Capture the cell that displays the provided text and extract its (X, Y) central coordinate. 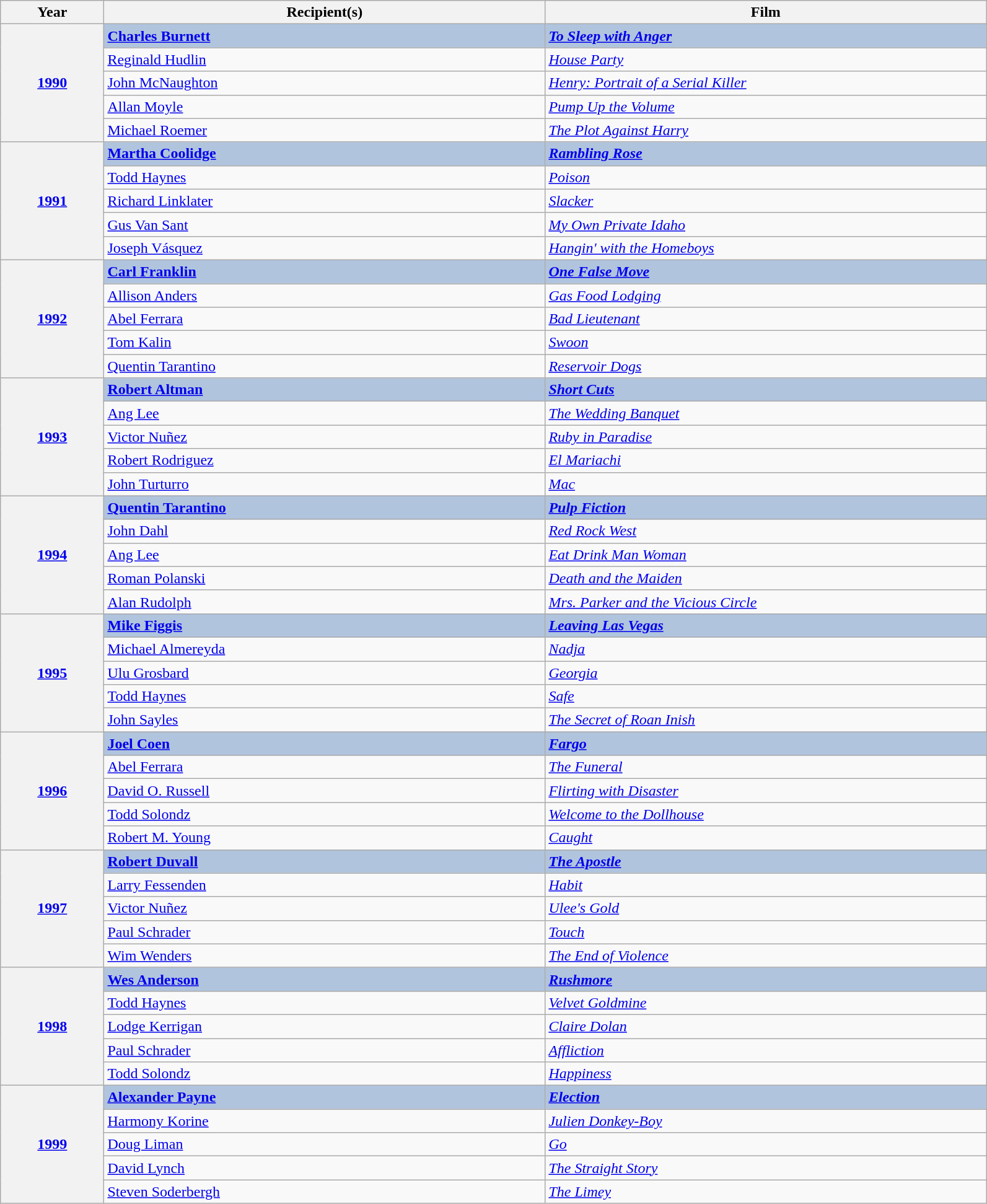
Touch (766, 932)
Leaving Las Vegas (766, 625)
Henry: Portrait of a Serial Killer (766, 83)
The Apostle (766, 861)
Carl Franklin (325, 271)
Lodge Kerrigan (325, 1026)
1998 (52, 1026)
John Turturro (325, 484)
Gas Food Lodging (766, 296)
1997 (52, 908)
Eat Drink Man Woman (766, 555)
Nadja (766, 649)
House Party (766, 59)
The Funeral (766, 767)
Slacker (766, 201)
Red Rock West (766, 531)
Harmony Korine (325, 1121)
Ulu Grosbard (325, 672)
Swoon (766, 343)
1991 (52, 201)
Richard Linklater (325, 201)
Caught (766, 838)
One False Move (766, 271)
Michael Roemer (325, 130)
Safe (766, 696)
John McNaughton (325, 83)
Happiness (766, 1074)
Robert Altman (325, 390)
Fargo (766, 744)
Robert Duvall (325, 861)
Mrs. Parker and the Vicious Circle (766, 602)
Claire Dolan (766, 1026)
Velvet Goldmine (766, 1003)
John Dahl (325, 531)
Larry Fessenden (325, 885)
Martha Coolidge (325, 154)
Go (766, 1145)
Joel Coen (325, 744)
Recipient(s) (325, 12)
Ulee's Gold (766, 908)
Mike Figgis (325, 625)
The Plot Against Harry (766, 130)
My Own Private Idaho (766, 224)
Michael Almereyda (325, 649)
Rambling Rose (766, 154)
1994 (52, 555)
Year (52, 12)
Short Cuts (766, 390)
Film (766, 12)
Allan Moyle (325, 107)
1999 (52, 1145)
Habit (766, 885)
1990 (52, 83)
1992 (52, 319)
Reservoir Dogs (766, 366)
Rushmore (766, 979)
Robert M. Young (325, 838)
Pulp Fiction (766, 508)
Pump Up the Volume (766, 107)
Allison Anders (325, 296)
Alexander Payne (325, 1097)
The Straight Story (766, 1168)
Flirting with Disaster (766, 791)
1996 (52, 791)
Alan Rudolph (325, 602)
1995 (52, 672)
The Limey (766, 1192)
Bad Lieutenant (766, 319)
The End of Violence (766, 956)
David O. Russell (325, 791)
John Sayles (325, 720)
Gus Van Sant (325, 224)
Robert Rodriguez (325, 460)
Georgia (766, 672)
Wim Wenders (325, 956)
Tom Kalin (325, 343)
The Secret of Roan Inish (766, 720)
Mac (766, 484)
Charles Burnett (325, 36)
Ruby in Paradise (766, 437)
Wes Anderson (325, 979)
Death and the Maiden (766, 578)
David Lynch (325, 1168)
Julien Donkey-Boy (766, 1121)
1993 (52, 437)
Election (766, 1097)
The Wedding Banquet (766, 413)
Joseph Vásquez (325, 248)
El Mariachi (766, 460)
To Sleep with Anger (766, 36)
Doug Liman (325, 1145)
Reginald Hudlin (325, 59)
Welcome to the Dollhouse (766, 814)
Roman Polanski (325, 578)
Hangin' with the Homeboys (766, 248)
Affliction (766, 1050)
Steven Soderbergh (325, 1192)
Poison (766, 177)
